Identify which cell holds the provided text, then report its [X, Y] central coordinate. 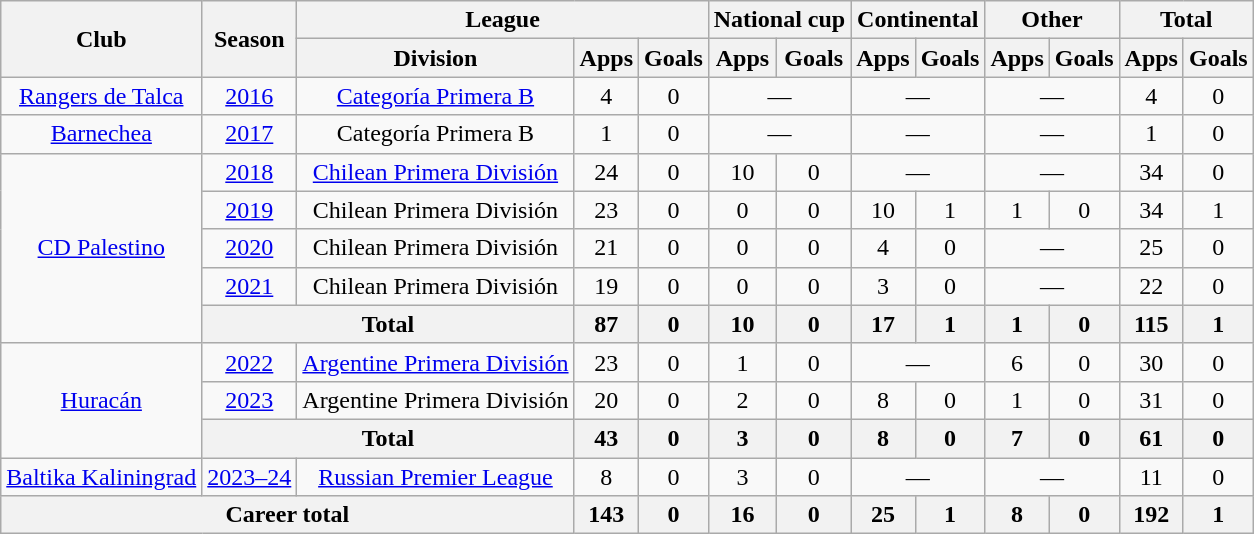
16 [742, 515]
6 [1017, 362]
Continental [918, 20]
2018 [250, 172]
Club [102, 39]
7 [1017, 438]
Huracán [102, 400]
Russian Premier League [436, 477]
11 [1151, 477]
Rangers de Talca [102, 96]
Career total [288, 515]
22 [1151, 286]
192 [1151, 515]
31 [1151, 400]
2017 [250, 134]
CD Palestino [102, 248]
115 [1151, 324]
20 [606, 400]
30 [1151, 362]
Season [250, 39]
2023 [250, 400]
2022 [250, 362]
17 [883, 324]
Baltika Kaliningrad [102, 477]
2021 [250, 286]
League [502, 20]
87 [606, 324]
National cup [779, 20]
43 [606, 438]
2016 [250, 96]
19 [606, 286]
24 [606, 172]
2020 [250, 248]
Division [436, 58]
2019 [250, 210]
Barnechea [102, 134]
21 [606, 248]
2 [742, 400]
143 [606, 515]
Other [1052, 20]
61 [1151, 438]
2023–24 [250, 477]
